Output the [X, Y] coordinate of the center of the cell containing the given text.  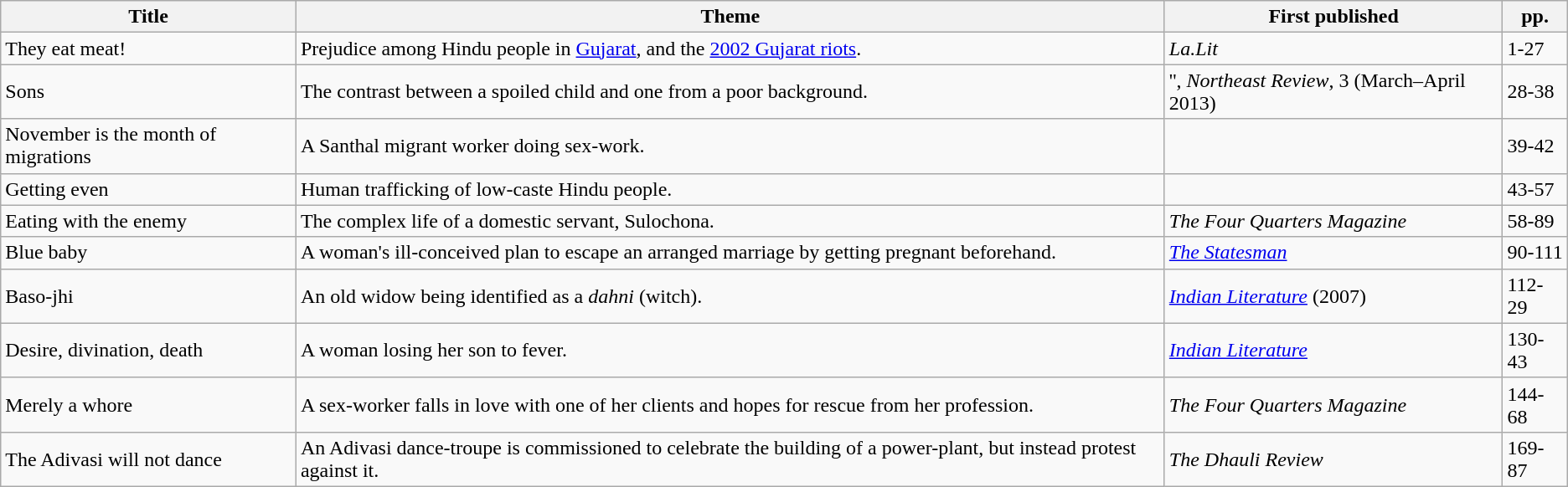
Sons [149, 92]
A Santhal migrant worker doing sex-work. [730, 146]
A woman's ill-conceived plan to escape an arranged marriage by getting pregnant beforehand. [730, 253]
1-27 [1534, 49]
Indian Literature [1333, 350]
130-43 [1534, 350]
pp. [1534, 17]
Title [149, 17]
A sex-worker falls in love with one of her clients and hopes for rescue from her profession. [730, 405]
The Adivasi will not dance [149, 459]
Getting even [149, 189]
The complex life of a domestic servant, Sulochona. [730, 221]
39-42 [1534, 146]
Human trafficking of low-caste Hindu people. [730, 189]
Indian Literature (2007) [1333, 296]
43-57 [1534, 189]
Prejudice among Hindu people in Gujarat, and the 2002 Gujarat riots. [730, 49]
Desire, divination, death [149, 350]
169-87 [1534, 459]
The Dhauli Review [1333, 459]
144-68 [1534, 405]
An old widow being identified as a dahni (witch). [730, 296]
Blue baby [149, 253]
They eat meat! [149, 49]
A woman losing her son to fever. [730, 350]
58-89 [1534, 221]
Eating with the enemy [149, 221]
Theme [730, 17]
La.Lit [1333, 49]
The contrast between a spoiled child and one from a poor background. [730, 92]
The Statesman [1333, 253]
Merely a whore [149, 405]
112-29 [1534, 296]
First published [1333, 17]
Baso-jhi [149, 296]
90-111 [1534, 253]
'', Northeast Review, 3 (March–April 2013) [1333, 92]
28-38 [1534, 92]
November is the month of migrations [149, 146]
An Adivasi dance-troupe is commissioned to celebrate the building of a power-plant, but instead protest against it. [730, 459]
